Extract the (X, Y) coordinate from the center of the cell holding the provided text.  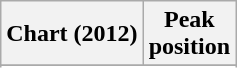
Peakposition (189, 34)
Chart (2012) (72, 34)
